Capture the cell that displays the provided text and extract its [x, y] central coordinate. 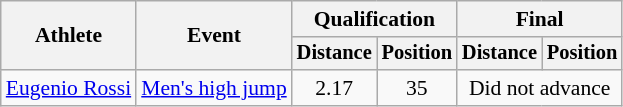
Eugenio Rossi [68, 88]
Athlete [68, 36]
Men's high jump [214, 88]
35 [417, 88]
Final [540, 19]
Qualification [374, 19]
Event [214, 36]
2.17 [334, 88]
Did not advance [540, 88]
